Return (x, y) of the center of cell containing provided text 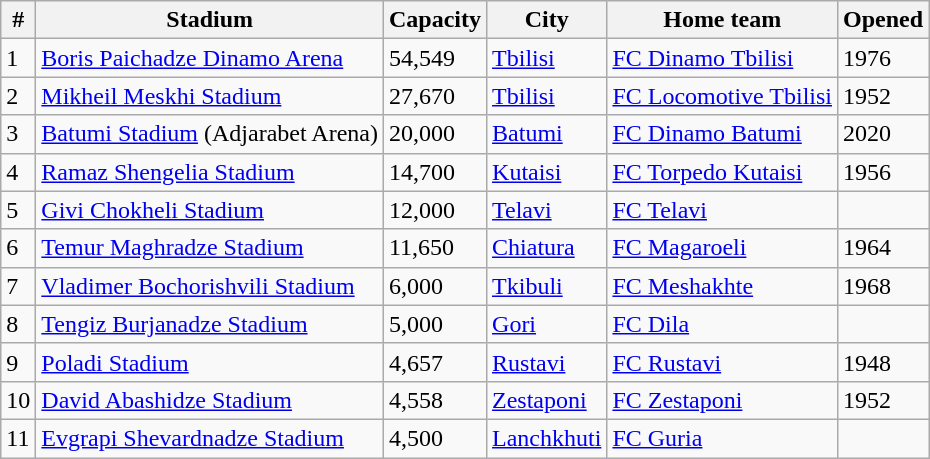
3 (18, 134)
Stadium (210, 20)
Poladi Stadium (210, 362)
FC Zestaponi (722, 400)
8 (18, 324)
Boris Paichadze Dinamo Arena (210, 58)
Opened (884, 20)
Temur Maghradze Stadium (210, 248)
6,000 (434, 286)
FC Dinamo Batumi (722, 134)
Kutaisi (547, 172)
Lanchkhuti (547, 438)
1964 (884, 248)
FC Torpedo Kutaisi (722, 172)
12,000 (434, 210)
City (547, 20)
4 (18, 172)
1976 (884, 58)
5,000 (434, 324)
5 (18, 210)
27,670 (434, 96)
FC Dinamo Tbilisi (722, 58)
FC Magaroeli (722, 248)
Ramaz Shengelia Stadium (210, 172)
Vladimer Bochorishvili Stadium (210, 286)
Tkibuli (547, 286)
1956 (884, 172)
FC Guria (722, 438)
Gori (547, 324)
Batumi (547, 134)
1948 (884, 362)
FC Telavi (722, 210)
4,657 (434, 362)
Telavi (547, 210)
11 (18, 438)
Home team (722, 20)
Batumi Stadium (Adjarabet Arena) (210, 134)
Tengiz Burjanadze Stadium (210, 324)
# (18, 20)
Capacity (434, 20)
1 (18, 58)
9 (18, 362)
1968 (884, 286)
FC Locomotive Tbilisi (722, 96)
Mikheil Meskhi Stadium (210, 96)
Evgrapi Shevardnadze Stadium (210, 438)
54,549 (434, 58)
Givi Chokheli Stadium (210, 210)
Zestaponi (547, 400)
14,700 (434, 172)
11,650 (434, 248)
6 (18, 248)
10 (18, 400)
20,000 (434, 134)
4,558 (434, 400)
David Abashidze Stadium (210, 400)
2020 (884, 134)
FC Meshakhte (722, 286)
4,500 (434, 438)
FC Rustavi (722, 362)
Rustavi (547, 362)
2 (18, 96)
Chiatura (547, 248)
FC Dila (722, 324)
7 (18, 286)
